Locate the cell with the specified text and output its [X, Y] center coordinate. 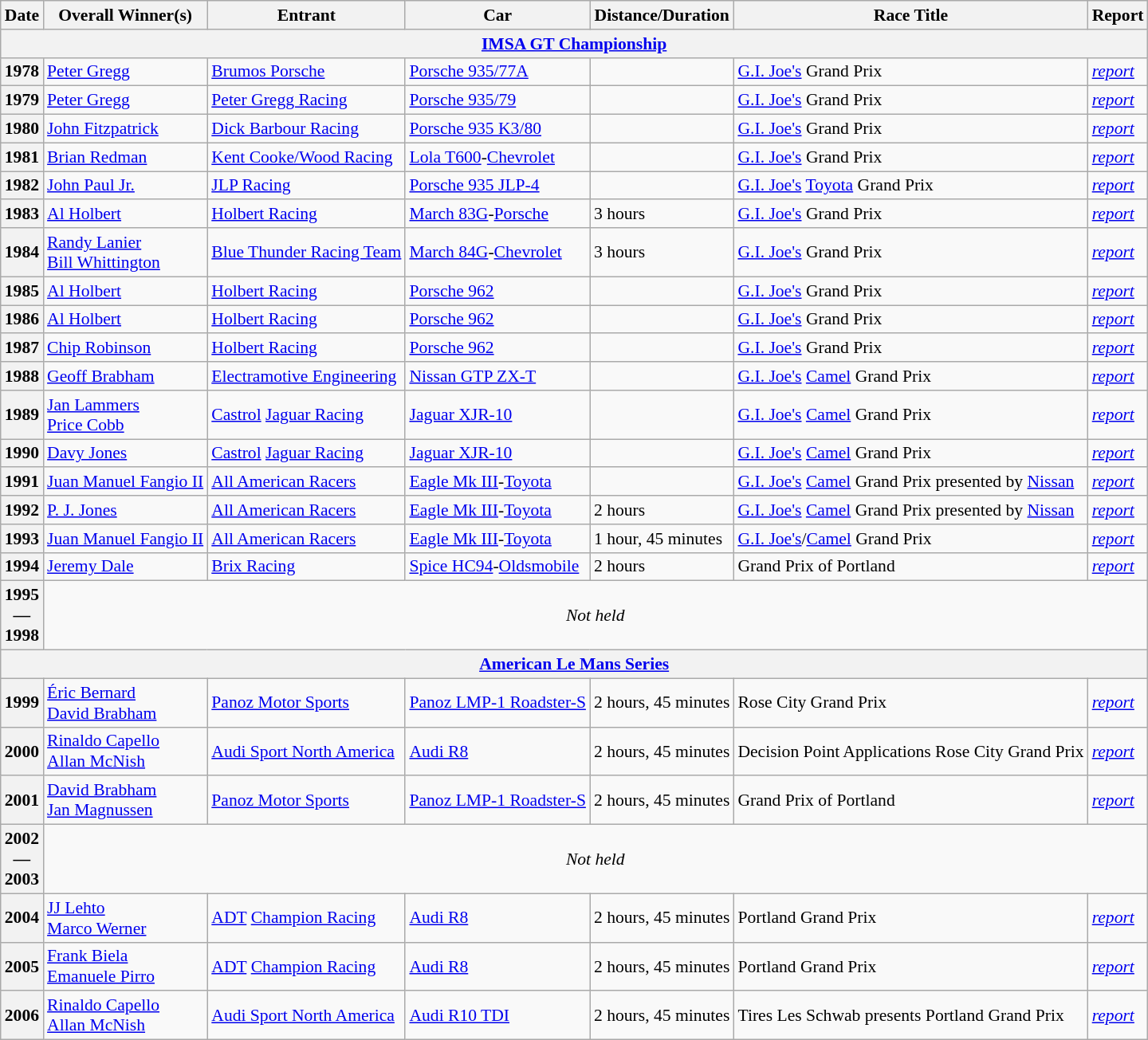
1986 [22, 320]
Car [497, 15]
Jan Lammers Price Cobb [125, 414]
American Le Mans Series [574, 665]
1978 [22, 72]
1995—1998 [22, 615]
Jeremy Dale [125, 567]
Chip Robinson [125, 348]
1994 [22, 567]
1979 [22, 100]
John Paul Jr. [125, 186]
Brumos Porsche [306, 72]
1983 [22, 214]
Spice HC94-Oldsmobile [497, 567]
Peter Gregg Racing [306, 100]
Tires Les Schwab presents Portland Grand Prix [910, 1015]
Rose City Grand Prix [910, 703]
1993 [22, 539]
1984 [22, 252]
March 83G-Porsche [497, 214]
G.I. Joe's Toyota Grand Prix [910, 186]
1985 [22, 291]
1 hour, 45 minutes [662, 539]
1989 [22, 414]
1987 [22, 348]
G.I. Joe's/Camel Grand Prix [910, 539]
March 84G-Chevrolet [497, 252]
2001 [22, 800]
Race Title [910, 15]
1982 [22, 186]
2000 [22, 751]
Decision Point Applications Rose City Grand Prix [910, 751]
Davy Jones [125, 453]
JJ Lehto Marco Werner [125, 918]
Éric Bernard David Brabham [125, 703]
2005 [22, 966]
JLP Racing [306, 186]
Date [22, 15]
2006 [22, 1015]
1992 [22, 510]
Porsche 935 JLP-4 [497, 186]
1988 [22, 376]
IMSA GT Championship [574, 44]
Porsche 935/77A [497, 72]
P. J. Jones [125, 510]
Brian Redman [125, 157]
Entrant [306, 15]
Electramotive Engineering [306, 376]
Report [1118, 15]
2004 [22, 918]
2002—2003 [22, 859]
1999 [22, 703]
Geoff Brabham [125, 376]
Porsche 935 K3/80 [497, 129]
1980 [22, 129]
Randy Lanier Bill Whittington [125, 252]
Blue Thunder Racing Team [306, 252]
Lola T600-Chevrolet [497, 157]
Frank Biela Emanuele Pirro [125, 966]
Overall Winner(s) [125, 15]
1991 [22, 482]
Brix Racing [306, 567]
Nissan GTP ZX-T [497, 376]
David Brabham Jan Magnussen [125, 800]
John Fitzpatrick [125, 129]
Porsche 935/79 [497, 100]
1990 [22, 453]
1981 [22, 157]
Dick Barbour Racing [306, 129]
Kent Cooke/Wood Racing [306, 157]
Audi R10 TDI [497, 1015]
Distance/Duration [662, 15]
